Locate the cell with the specified text and output its [X, Y] center coordinate. 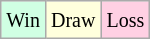
Win [24, 20]
Loss [126, 20]
Draw [72, 20]
